Scan for the cell matching the given text and deliver its [X, Y] coordinate at center. 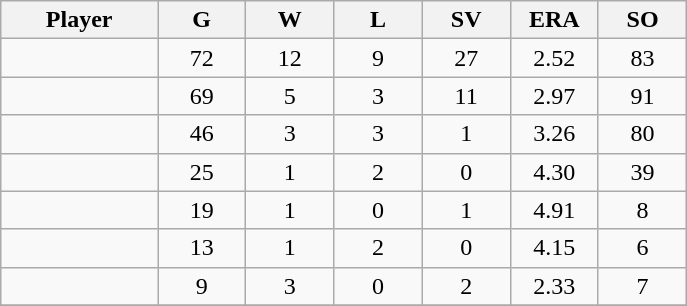
W [290, 20]
SO [642, 20]
13 [202, 248]
80 [642, 134]
6 [642, 248]
2.33 [554, 286]
L [378, 20]
7 [642, 286]
G [202, 20]
39 [642, 172]
4.15 [554, 248]
2.52 [554, 58]
12 [290, 58]
72 [202, 58]
19 [202, 210]
2.97 [554, 96]
4.30 [554, 172]
25 [202, 172]
27 [466, 58]
4.91 [554, 210]
SV [466, 20]
11 [466, 96]
69 [202, 96]
8 [642, 210]
83 [642, 58]
Player [80, 20]
5 [290, 96]
ERA [554, 20]
46 [202, 134]
3.26 [554, 134]
91 [642, 96]
